Return [x, y] of the center of cell containing provided text 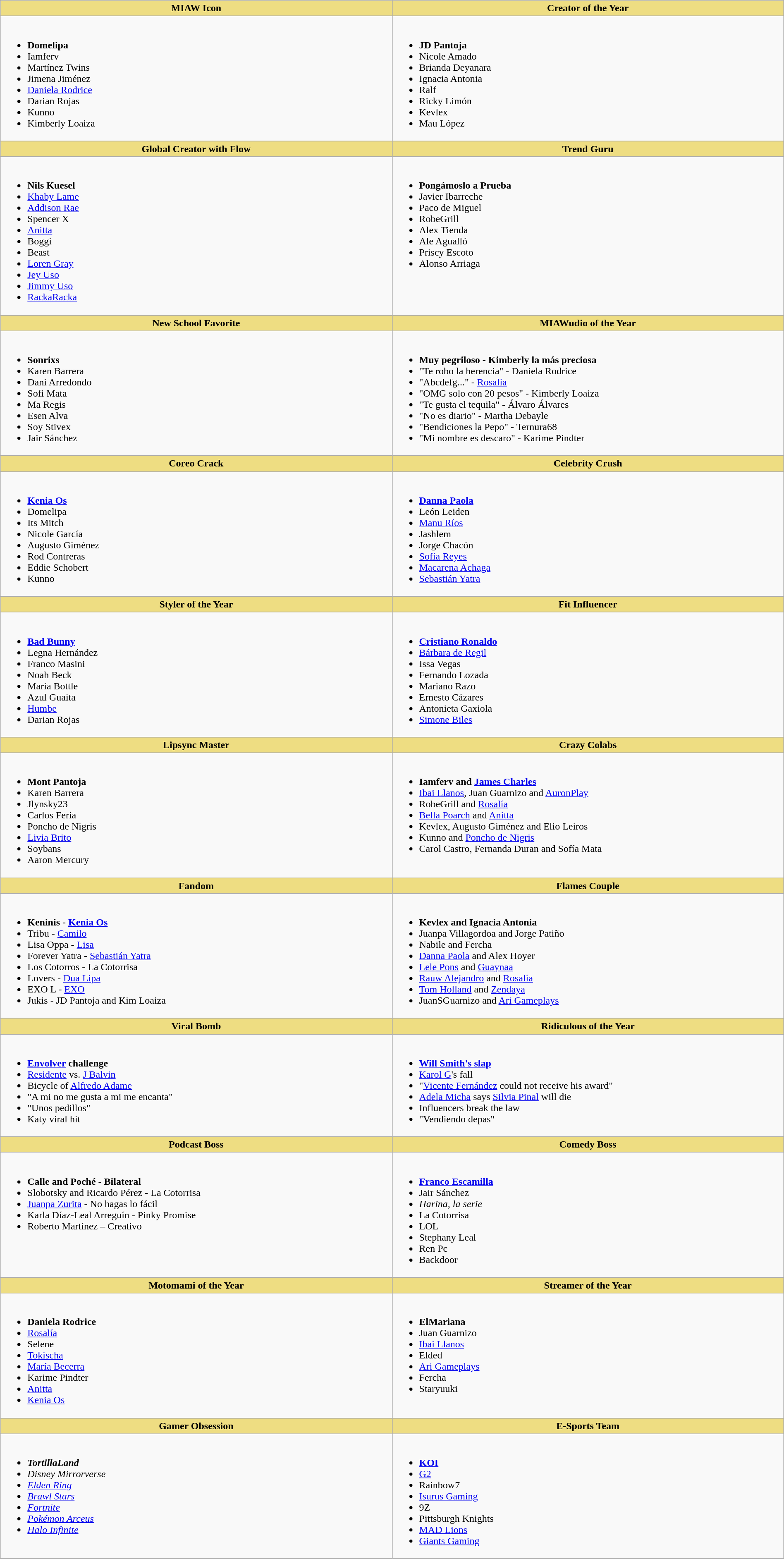
Envolver challenge Residente vs. J BalvinBicycle of Alfredo Adame"A mi no me gusta a mi me encanta""Unos pedillos"Katy viral hit [196, 1086]
Franco EscamillaJair SánchezHarina, la serieLa CotorrisaLOLStephany LealRen PcBackdoor [588, 1215]
Domelipa IamfervMartínez TwinsJimena JiménezDaniela RodriceDarian RojasKunnoKimberly Loaiza [196, 79]
Crazy Colabs [588, 745]
KOIG2Rainbow7Isurus Gaming9ZPittsburgh KnightsMAD LionsGiants Gaming [588, 1496]
Nils KueselKhaby LameAddison RaeSpencer XAnittaBoggiBeastLoren GrayJey UsoJimmy UsoRackaRacka [196, 236]
Coreo Crack [196, 464]
Comedy Boss [588, 1145]
JD Pantoja Nicole AmadoBrianda DeyanaraIgnacia AntoniaRalfRicky LimónKevlexMau López [588, 79]
Celebrity Crush [588, 464]
Motomami of the Year [196, 1285]
Trend Guru [588, 149]
Ridiculous of the Year [588, 1026]
Kenia Os DomelipaIts MitchNicole GarcíaAugusto GiménezRod ContrerasEddie SchobertKunno [196, 534]
Bad BunnyLegna HernándezFranco MasiniNoah BeckMaría BottleAzul GuaitaHumbeDarian Rojas [196, 674]
Styler of the Year [196, 604]
Daniela RodriceRosalíaSeleneTokischaMaría BecerraKarime PindterAnittaKenia Os [196, 1356]
Fit Influencer [588, 604]
Fandom [196, 885]
E-Sports Team [588, 1426]
MIAW Icon [196, 8]
Sonrixs Karen BarreraDani ArredondoSofi MataMa RegisEsen AlvaSoy StivexJair Sánchez [196, 393]
Cristiano RonaldoBárbara de RegilIssa VegasFernando LozadaMariano RazoErnesto CázaresAntonieta GaxiolaSimone Biles [588, 674]
Flames Couple [588, 885]
Pongámoslo a Prueba Javier IbarrechePaco de MiguelRobeGrillAlex TiendaAle AguallóPriscy EscotoAlonso Arriaga [588, 236]
Lipsync Master [196, 745]
Streamer of the Year [588, 1285]
Danna Paola León LeidenManu RíosJashlemJorge ChacónSofía ReyesMacarena AchagaSebastián Yatra [588, 534]
TortillaLandDisney MirrorverseElden RingBrawl StarsFortnitePokémon ArceusHalo Infinite [196, 1496]
Viral Bomb [196, 1026]
Gamer Obsession [196, 1426]
Mont Pantoja Karen BarreraJlynsky23Carlos FeriaPoncho de NigrisLivia BritoSoybansAaron Mercury [196, 815]
MIAWudio of the Year [588, 323]
Podcast Boss [196, 1145]
ElMarianaJuan GuarnizoIbai LlanosEldedAri GameplaysFerchaStaryuuki [588, 1356]
Global Creator with Flow [196, 149]
Creator of the Year [588, 8]
New School Favorite [196, 323]
